Return (x, y) of the center of cell containing provided text 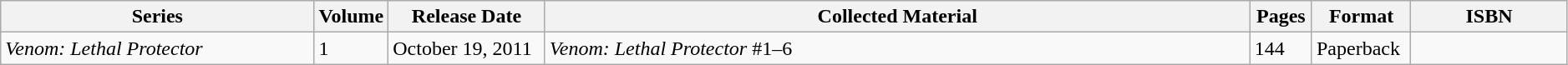
144 (1281, 48)
Pages (1281, 17)
Format (1361, 17)
Paperback (1361, 48)
Venom: Lethal Protector #1–6 (897, 48)
Volume (351, 17)
Venom: Lethal Protector (157, 48)
October 19, 2011 (467, 48)
ISBN (1489, 17)
Collected Material (897, 17)
Series (157, 17)
Release Date (467, 17)
1 (351, 48)
